Return the [X, Y] coordinate for the center point of the cell that contains the specified text.  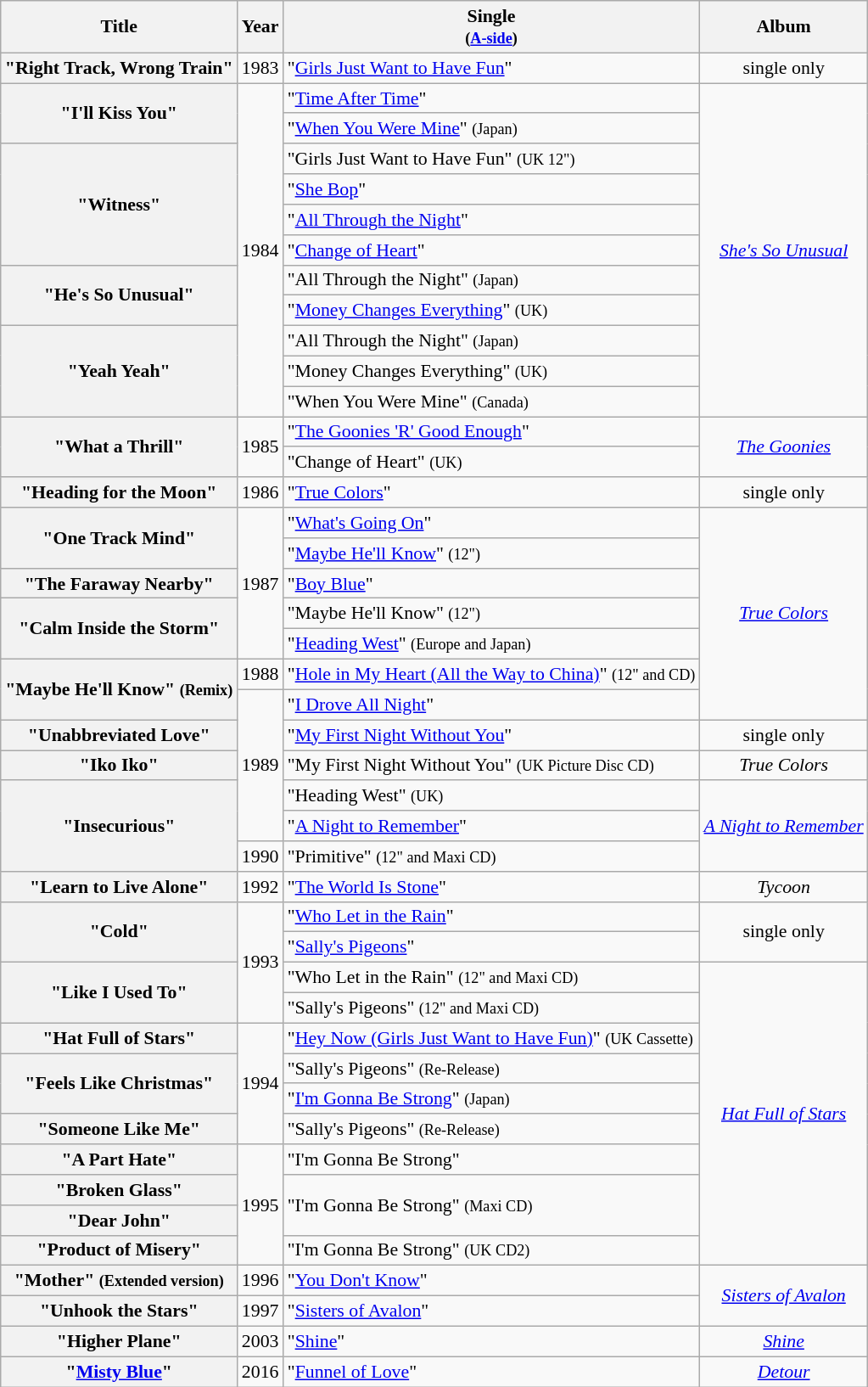
"Sally's Pigeons" [492, 946]
"One Track Mind" [119, 536]
"What a Thrill" [119, 446]
"Heading for the Moon" [119, 492]
1986 [260, 492]
"I'll Kiss You" [119, 112]
Hat Full of Stars [783, 1114]
"Heading West" (UK) [492, 795]
"Hey Now (Girls Just Want to Have Fun)" (UK Cassette) [492, 1038]
"I'm Gonna Be Strong" [492, 1159]
"I'm Gonna Be Strong" (Japan) [492, 1098]
Title [119, 25]
"What's Going On" [492, 522]
"My First Night Without You" [492, 734]
"Someone Like Me" [119, 1129]
"Time After Time" [492, 98]
"All Through the Night" [492, 219]
"She Bop" [492, 188]
Single (A-side) [492, 25]
"Yeah Yeah" [119, 370]
"Hat Full of Stars" [119, 1038]
"Broken Glass" [119, 1189]
1993 [260, 963]
Shine [783, 1341]
1987 [260, 582]
"A Part Hate" [119, 1159]
"A Night to Remember" [492, 825]
"Who Let in the Rain" (12" and Maxi CD) [492, 977]
"Witness" [119, 204]
"Shine" [492, 1341]
"Sisters of Avalon" [492, 1311]
"Right Track, Wrong Train" [119, 68]
"Funnel of Love" [492, 1371]
"Sally's Pigeons" (12" and Maxi CD) [492, 1008]
"Unabbreviated Love" [119, 734]
"Girls Just Want to Have Fun" (UK 12") [492, 159]
"Feels Like Christmas" [119, 1083]
"Change of Heart" [492, 250]
"Maybe He'll Know" (Remix) [119, 689]
"Unhook the Stars" [119, 1311]
"Iko Iko" [119, 765]
"Mother" (Extended version) [119, 1280]
1994 [260, 1083]
"I'm Gonna Be Strong" (Maxi CD) [492, 1204]
"Calm Inside the Storm" [119, 628]
1990 [260, 856]
"He's So Unusual" [119, 295]
"Change of Heart" (UK) [492, 462]
"You Don't Know" [492, 1280]
1984 [260, 250]
"When You Were Mine" (Canada) [492, 401]
"Primitive" (12" and Maxi CD) [492, 856]
1988 [260, 674]
1989 [260, 766]
Album [783, 25]
Detour [783, 1371]
A Night to Remember [783, 825]
"The World Is Stone" [492, 886]
"Learn to Live Alone" [119, 886]
"Cold" [119, 932]
"Who Let in the Rain" [492, 917]
1992 [260, 886]
Sisters of Avalon [783, 1295]
"The Goonies 'R' Good Enough" [492, 431]
Tycoon [783, 886]
"Hole in My Heart (All the Way to China)" (12" and CD) [492, 674]
2016 [260, 1371]
1995 [260, 1204]
She's So Unusual [783, 250]
"Insecurious" [119, 825]
"Dear John" [119, 1220]
2003 [260, 1341]
1985 [260, 446]
"I'm Gonna Be Strong" (UK CD2) [492, 1250]
"Like I Used To" [119, 991]
"Heading West" (Europe and Japan) [492, 643]
"Product of Misery" [119, 1250]
1996 [260, 1280]
"True Colors" [492, 492]
Year [260, 25]
"Higher Plane" [119, 1341]
1997 [260, 1311]
The Goonies [783, 446]
"Misty Blue" [119, 1371]
1983 [260, 68]
"The Faraway Nearby" [119, 583]
"When You Were Mine" (Japan) [492, 128]
"Girls Just Want to Have Fun" [492, 68]
"Boy Blue" [492, 583]
"I Drove All Night" [492, 705]
"My First Night Without You" (UK Picture Disc CD) [492, 765]
